Provide the (X, Y) coordinate of the cell's center where the given text is located.  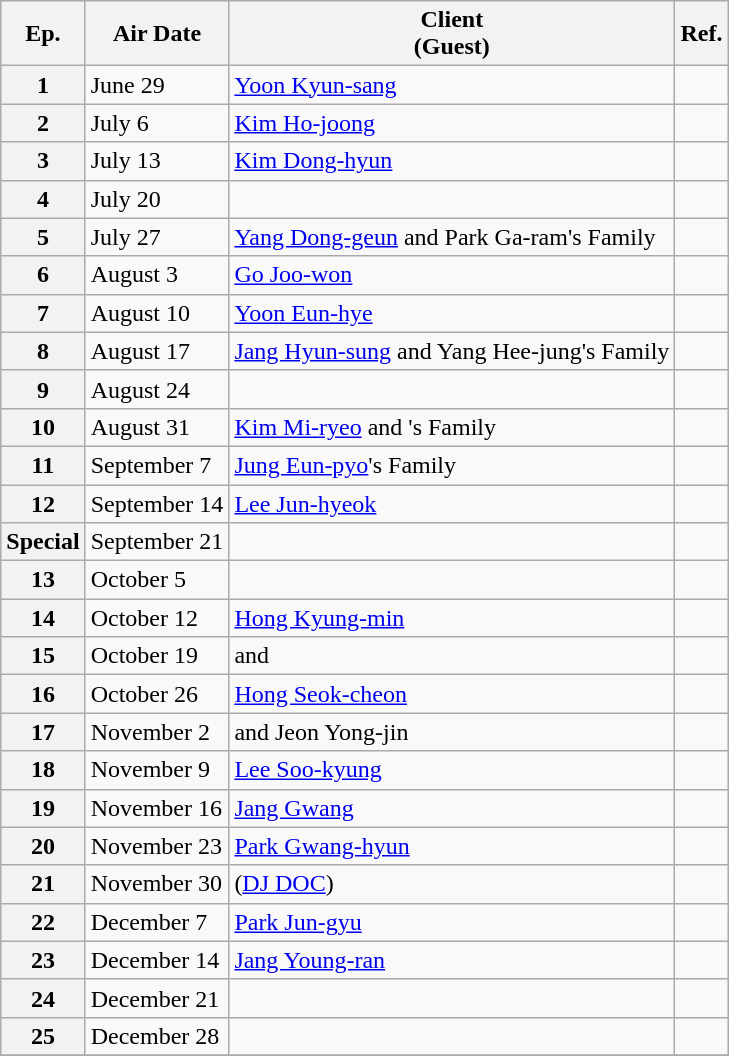
December 14 (157, 960)
July 20 (157, 199)
August 24 (157, 389)
Client(Guest) (452, 34)
Jang Gwang (452, 808)
23 (43, 960)
and (452, 656)
Park Jun-gyu (452, 922)
21 (43, 884)
1 (43, 85)
December 28 (157, 1036)
25 (43, 1036)
Kim Mi-ryeo and 's Family (452, 427)
14 (43, 618)
Kim Dong-hyun (452, 161)
July 13 (157, 161)
Hong Kyung-min (452, 618)
10 (43, 427)
October 26 (157, 694)
6 (43, 275)
(DJ DOC) (452, 884)
17 (43, 732)
24 (43, 998)
Lee Jun-hyeok (452, 503)
September 14 (157, 503)
August 31 (157, 427)
Yang Dong-geun and Park Ga-ram's Family (452, 237)
November 16 (157, 808)
15 (43, 656)
3 (43, 161)
November 23 (157, 846)
Jang Young-ran (452, 960)
September 7 (157, 465)
Yoon Eun-hye (452, 313)
June 29 (157, 85)
Park Gwang-hyun (452, 846)
Lee Soo-kyung (452, 770)
August 3 (157, 275)
December 21 (157, 998)
13 (43, 580)
Ref. (702, 34)
Special (43, 542)
Go Joo-won (452, 275)
October 12 (157, 618)
8 (43, 351)
22 (43, 922)
Jung Eun-pyo's Family (452, 465)
October 5 (157, 580)
October 19 (157, 656)
4 (43, 199)
2 (43, 123)
Ep. (43, 34)
August 17 (157, 351)
Yoon Kyun-sang (452, 85)
September 21 (157, 542)
9 (43, 389)
5 (43, 237)
July 27 (157, 237)
18 (43, 770)
7 (43, 313)
November 9 (157, 770)
16 (43, 694)
November 2 (157, 732)
12 (43, 503)
19 (43, 808)
December 7 (157, 922)
November 30 (157, 884)
and Jeon Yong-jin (452, 732)
Jang Hyun-sung and Yang Hee-jung's Family (452, 351)
Air Date (157, 34)
11 (43, 465)
August 10 (157, 313)
Kim Ho-joong (452, 123)
July 6 (157, 123)
Hong Seok-cheon (452, 694)
20 (43, 846)
